For the text-containing cell, return its midpoint in (x, y) coordinate format. 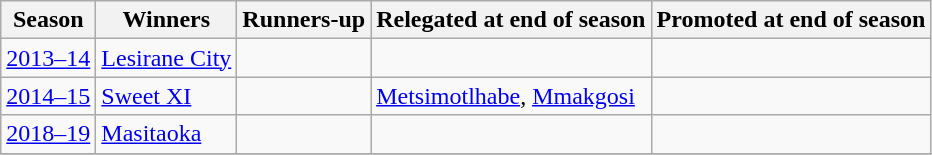
2018–19 (48, 134)
Lesirane City (166, 58)
Season (48, 20)
Sweet XI (166, 96)
Winners (166, 20)
Masitaoka (166, 134)
2013–14 (48, 58)
2014–15 (48, 96)
Relegated at end of season (511, 20)
Metsimotlhabe, Mmakgosi (511, 96)
Runners-up (304, 20)
Promoted at end of season (791, 20)
